Identify which cell holds the provided text, then report its (X, Y) central coordinate. 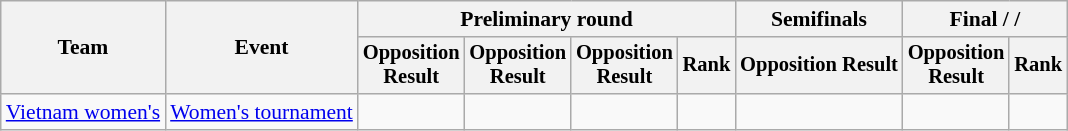
Preliminary round (546, 19)
Vietnam women's (83, 112)
Team (83, 48)
Event (262, 48)
Women's tournament (262, 112)
Opposition Result (819, 66)
Semifinals (819, 19)
Final / / (985, 19)
